Provide the (X, Y) coordinate of the cell's center where the given text is located.  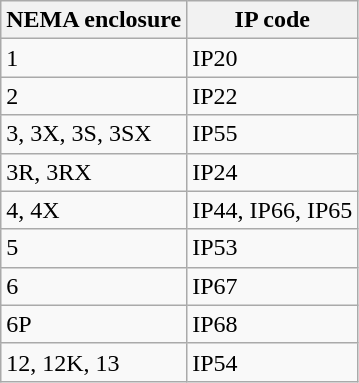
5 (94, 248)
IP24 (272, 172)
1 (94, 58)
4, 4X (94, 210)
3R, 3RX (94, 172)
IP55 (272, 134)
IP20 (272, 58)
6P (94, 324)
NEMA enclosure (94, 20)
IP67 (272, 286)
12, 12K, 13 (94, 362)
IP22 (272, 96)
IP54 (272, 362)
6 (94, 286)
2 (94, 96)
IP53 (272, 248)
IP68 (272, 324)
IP44, IP66, IP65 (272, 210)
IP code (272, 20)
3, 3X, 3S, 3SX (94, 134)
